Scan for the cell matching the given text and deliver its [X, Y] coordinate at center. 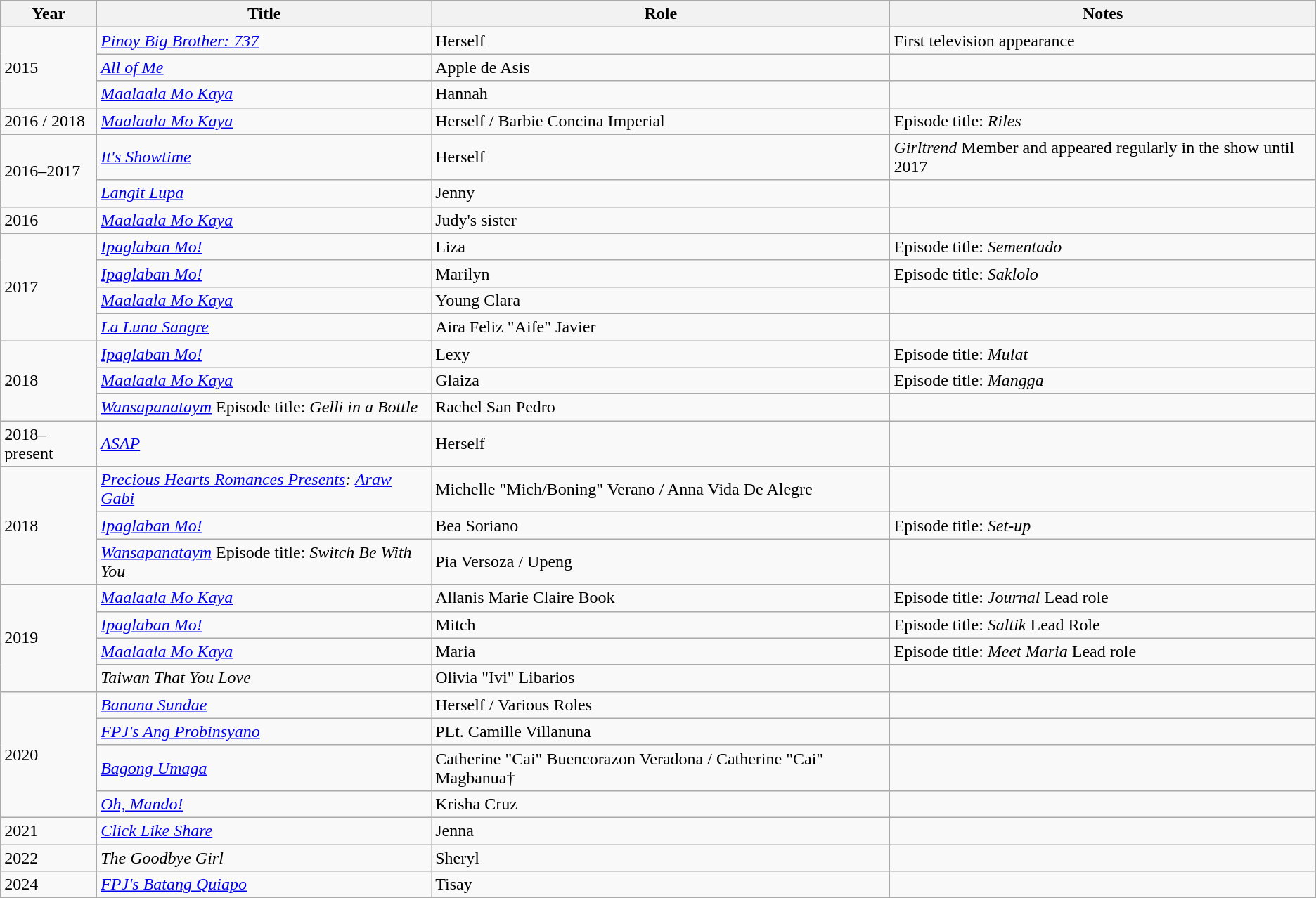
Lexy [661, 353]
Liza [661, 247]
FPJ's Batang Quiapo [264, 885]
Catherine "Cai" Buencorazon Veradona / Catherine "Cai" Magbanua† [661, 767]
Young Clara [661, 300]
Episode title: Saklolo [1102, 273]
All of Me [264, 67]
Pinoy Big Brother: 737 [264, 41]
Herself / Barbie Concina Imperial [661, 121]
Langit Lupa [264, 193]
Jenny [661, 193]
Precious Hearts Romances Presents: Araw Gabi [264, 489]
2015 [49, 67]
Rachel San Pedro [661, 408]
Pia Versoza / Upeng [661, 562]
2024 [49, 885]
Judy's sister [661, 220]
Click Like Share [264, 831]
2019 [49, 638]
Glaiza [661, 381]
Aira Feliz "Aife" Javier [661, 327]
2016–2017 [49, 170]
FPJ's Ang Probinsyano [264, 731]
Mitch [661, 625]
2020 [49, 755]
The Goodbye Girl [264, 858]
La Luna Sangre [264, 327]
Episode title: Saltik Lead Role [1102, 625]
2021 [49, 831]
Wansapanataym Episode title: Gelli in a Bottle [264, 408]
Banana Sundae [264, 705]
Episode title: Sementado [1102, 247]
Wansapanataym Episode title: Switch Be With You [264, 562]
Title [264, 14]
It's Showtime [264, 157]
2017 [49, 287]
2016 [49, 220]
Year [49, 14]
2018–present [49, 444]
2022 [49, 858]
Tisay [661, 885]
Girltrend Member and appeared regularly in the show until 2017 [1102, 157]
Episode title: Mulat [1102, 353]
Michelle "Mich/Boning" Verano / Anna Vida De Alegre [661, 489]
Episode title: Mangga [1102, 381]
Taiwan That You Love [264, 678]
Bea Soriano [661, 526]
2016 / 2018 [49, 121]
Allanis Marie Claire Book [661, 598]
Episode title: Journal Lead role [1102, 598]
Olivia "Ivi" Libarios [661, 678]
Oh, Mando! [264, 804]
Hannah [661, 94]
Apple de Asis [661, 67]
Episode title: Meet Maria Lead role [1102, 651]
Episode title: Set-up [1102, 526]
Bagong Umaga [264, 767]
Krisha Cruz [661, 804]
Role [661, 14]
PLt. Camille Villanuna [661, 731]
Maria [661, 651]
ASAP [264, 444]
Notes [1102, 14]
Jenna [661, 831]
Episode title: Riles [1102, 121]
Marilyn [661, 273]
Herself / Various Roles [661, 705]
First television appearance [1102, 41]
Sheryl [661, 858]
